For the text-containing cell, return its midpoint in [x, y] coordinate format. 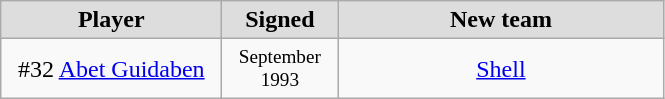
New team [501, 20]
Shell [501, 69]
September 1993 [280, 69]
Signed [280, 20]
Player [112, 20]
#32 Abet Guidaben [112, 69]
